Locate the cell with the specified text and output its (X, Y) center coordinate. 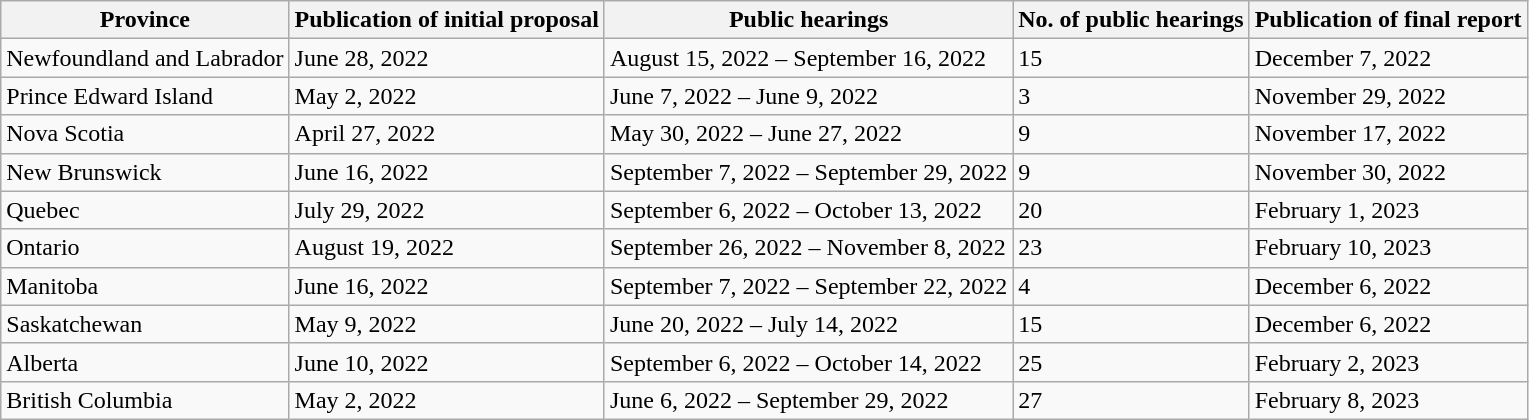
February 2, 2023 (1388, 362)
Quebec (145, 210)
New Brunswick (145, 172)
Public hearings (808, 20)
25 (1131, 362)
Alberta (145, 362)
23 (1131, 248)
Province (145, 20)
20 (1131, 210)
February 8, 2023 (1388, 400)
June 28, 2022 (446, 58)
Ontario (145, 248)
September 6, 2022 – October 13, 2022 (808, 210)
27 (1131, 400)
Saskatchewan (145, 324)
Manitoba (145, 286)
June 10, 2022 (446, 362)
September 7, 2022 – September 29, 2022 (808, 172)
August 19, 2022 (446, 248)
April 27, 2022 (446, 134)
May 9, 2022 (446, 324)
Publication of initial proposal (446, 20)
4 (1131, 286)
Prince Edward Island (145, 96)
February 10, 2023 (1388, 248)
November 30, 2022 (1388, 172)
September 6, 2022 – October 14, 2022 (808, 362)
June 6, 2022 – September 29, 2022 (808, 400)
June 20, 2022 – July 14, 2022 (808, 324)
September 26, 2022 – November 8, 2022 (808, 248)
July 29, 2022 (446, 210)
May 30, 2022 – June 27, 2022 (808, 134)
August 15, 2022 – September 16, 2022 (808, 58)
November 29, 2022 (1388, 96)
February 1, 2023 (1388, 210)
British Columbia (145, 400)
June 7, 2022 – June 9, 2022 (808, 96)
November 17, 2022 (1388, 134)
3 (1131, 96)
Newfoundland and Labrador (145, 58)
September 7, 2022 – September 22, 2022 (808, 286)
Publication of final report (1388, 20)
December 7, 2022 (1388, 58)
Nova Scotia (145, 134)
No. of public hearings (1131, 20)
